Capture the cell that displays the provided text and extract its [X, Y] central coordinate. 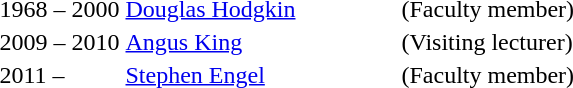
Angus King [260, 42]
